Search for the cell housing the specified text and yield its (x, y) center coordinate. 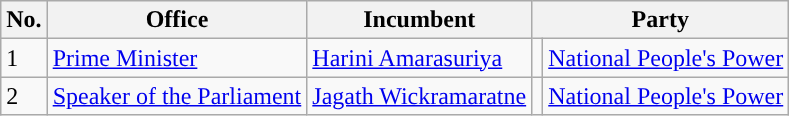
Prime Minister (177, 58)
Jagath Wickramaratne (420, 96)
Incumbent (420, 20)
2 (24, 96)
No. (24, 20)
Harini Amarasuriya (420, 58)
Speaker of the Parliament (177, 96)
1 (24, 58)
Office (177, 20)
Party (660, 20)
